Return the (X, Y) coordinate for the center point of the cell that contains the specified text.  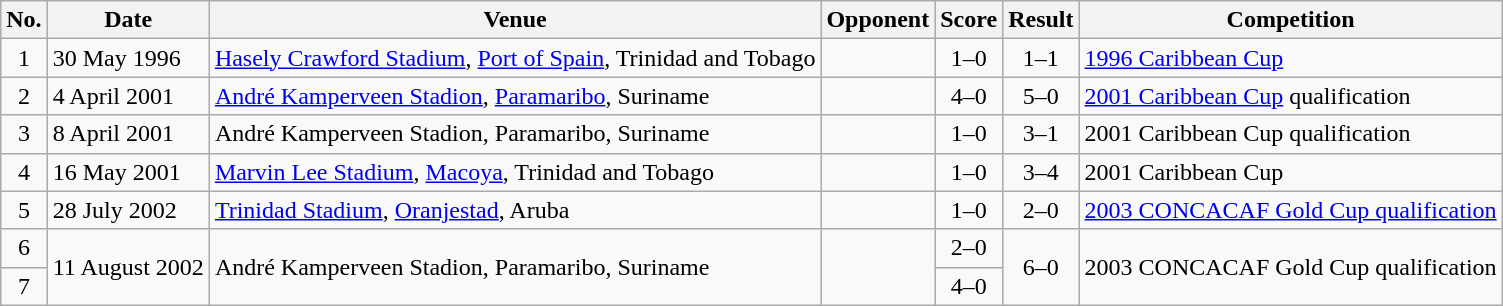
5 (24, 210)
4 (24, 172)
5–0 (1041, 96)
1996 Caribbean Cup (1290, 58)
Opponent (878, 20)
3–4 (1041, 172)
1–1 (1041, 58)
Competition (1290, 20)
30 May 1996 (128, 58)
Marvin Lee Stadium, Macoya, Trinidad and Tobago (515, 172)
3 (24, 134)
Result (1041, 20)
Date (128, 20)
3–1 (1041, 134)
8 April 2001 (128, 134)
2 (24, 96)
16 May 2001 (128, 172)
No. (24, 20)
4 April 2001 (128, 96)
6–0 (1041, 267)
Trinidad Stadium, Oranjestad, Aruba (515, 210)
11 August 2002 (128, 267)
6 (24, 248)
Score (969, 20)
Hasely Crawford Stadium, Port of Spain, Trinidad and Tobago (515, 58)
1 (24, 58)
2001 Caribbean Cup (1290, 172)
7 (24, 286)
28 July 2002 (128, 210)
Venue (515, 20)
